Determine the (x, y) coordinate at the center of the cell enclosing the given text.  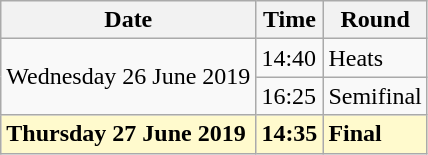
14:35 (290, 134)
Thursday 27 June 2019 (128, 134)
Date (128, 20)
14:40 (290, 58)
Wednesday 26 June 2019 (128, 77)
Time (290, 20)
16:25 (290, 96)
Final (375, 134)
Heats (375, 58)
Semifinal (375, 96)
Round (375, 20)
